Determine the (x, y) coordinate at the center of the cell enclosing the given text.  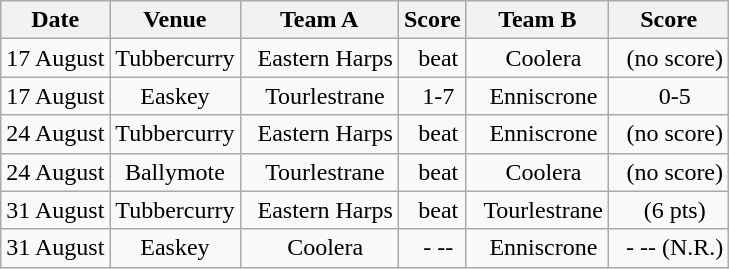
Venue (175, 20)
1-7 (432, 96)
- -- (N.R.) (669, 248)
Date (56, 20)
0-5 (669, 96)
Team B (537, 20)
Ballymote (175, 172)
(6 pts) (669, 210)
Team A (319, 20)
- -- (432, 248)
